Capture the cell that displays the provided text and extract its [x, y] central coordinate. 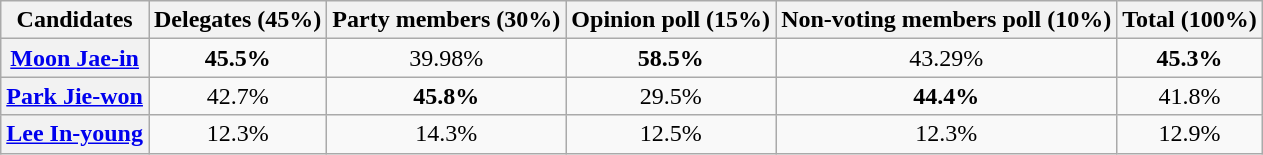
29.5% [671, 96]
Total (100%) [1190, 20]
Non-voting members poll (10%) [946, 20]
12.5% [671, 134]
12.9% [1190, 134]
Opinion poll (15%) [671, 20]
43.29% [946, 58]
Party members (30%) [446, 20]
42.7% [237, 96]
44.4% [946, 96]
45.3% [1190, 58]
45.8% [446, 96]
45.5% [237, 58]
Candidates [75, 20]
14.3% [446, 134]
Park Jie-won [75, 96]
Moon Jae-in [75, 58]
39.98% [446, 58]
41.8% [1190, 96]
Delegates (45%) [237, 20]
Lee In-young [75, 134]
58.5% [671, 58]
